Scan for the cell matching the given text and deliver its [x, y] coordinate at center. 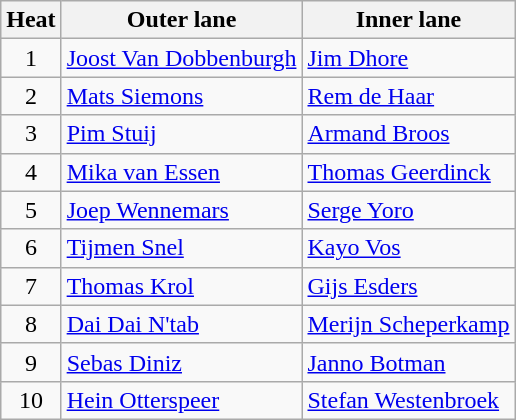
1 [31, 58]
3 [31, 134]
Joep Wennemars [182, 210]
Hein Otterspeer [182, 400]
6 [31, 248]
Dai Dai N'tab [182, 324]
Sebas Diniz [182, 362]
Inner lane [408, 20]
10 [31, 400]
Thomas Geerdinck [408, 172]
Thomas Krol [182, 286]
Mats Siemons [182, 96]
Stefan Westenbroek [408, 400]
Pim Stuij [182, 134]
7 [31, 286]
Merijn Scheperkamp [408, 324]
Joost Van Dobbenburgh [182, 58]
Jim Dhore [408, 58]
5 [31, 210]
Mika van Essen [182, 172]
Kayo Vos [408, 248]
Tijmen Snel [182, 248]
Janno Botman [408, 362]
2 [31, 96]
Serge Yoro [408, 210]
8 [31, 324]
Outer lane [182, 20]
Gijs Esders [408, 286]
4 [31, 172]
Armand Broos [408, 134]
Rem de Haar [408, 96]
9 [31, 362]
Heat [31, 20]
